For the text-containing cell, return its midpoint in [x, y] coordinate format. 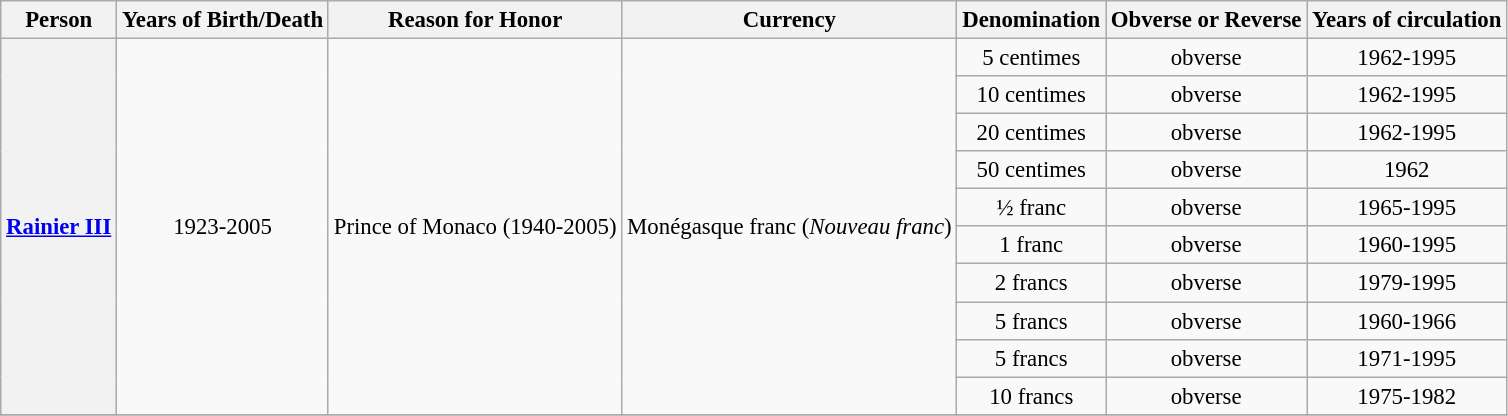
1975-1982 [1407, 396]
1965-1995 [1407, 208]
Years of circulation [1407, 20]
1979-1995 [1407, 283]
Prince of Monaco (1940-2005) [474, 227]
1962 [1407, 170]
Reason for Honor [474, 20]
Denomination [1032, 20]
10 centimes [1032, 95]
20 centimes [1032, 133]
Years of Birth/Death [223, 20]
1923-2005 [223, 227]
Person [59, 20]
½ franc [1032, 208]
5 centimes [1032, 58]
1960-1995 [1407, 245]
Monégasque franc (Nouveau franc) [790, 227]
Obverse or Reverse [1206, 20]
1971-1995 [1407, 358]
1 franc [1032, 245]
1960-1966 [1407, 321]
10 francs [1032, 396]
Rainier III [59, 227]
50 centimes [1032, 170]
Currency [790, 20]
2 francs [1032, 283]
